Extract the (x, y) coordinate from the center of the cell holding the provided text.  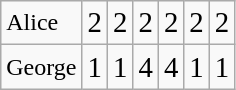
Alice (42, 23)
George (42, 67)
